Extract the [X, Y] coordinate from the center of the cell holding the provided text.  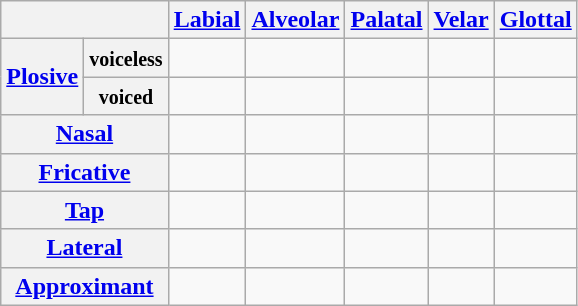
Velar [461, 20]
Palatal [386, 20]
Lateral [84, 248]
Glottal [536, 20]
Alveolar [296, 20]
Labial [207, 20]
Nasal [84, 134]
voiceless [126, 58]
Tap [84, 210]
voiced [126, 96]
Plosive [42, 77]
Fricative [84, 172]
Approximant [84, 286]
